Detect which cell encompasses the target text, then output its [x, y] center coordinate. 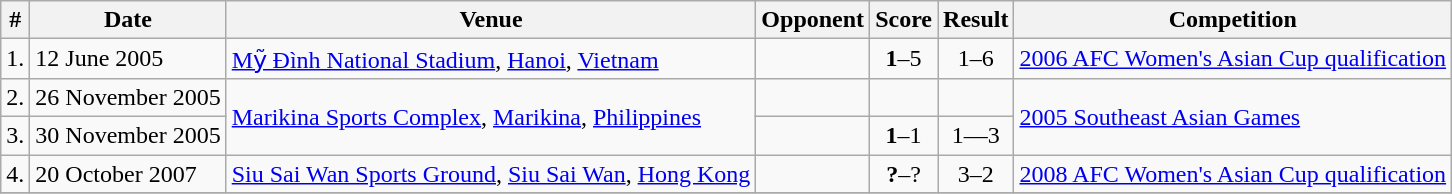
Opponent [813, 20]
1–1 [904, 135]
30 November 2005 [128, 135]
2006 AFC Women's Asian Cup qualification [1233, 59]
20 October 2007 [128, 173]
1. [16, 59]
3. [16, 135]
Mỹ Đình National Stadium, Hanoi, Vietnam [491, 59]
Siu Sai Wan Sports Ground, Siu Sai Wan, Hong Kong [491, 173]
12 June 2005 [128, 59]
1––3 [976, 135]
Score [904, 20]
4. [16, 173]
?–? [904, 173]
3–2 [976, 173]
Result [976, 20]
# [16, 20]
Marikina Sports Complex, Marikina, Philippines [491, 116]
Competition [1233, 20]
26 November 2005 [128, 97]
Date [128, 20]
2. [16, 97]
2005 Southeast Asian Games [1233, 116]
1–6 [976, 59]
2008 AFC Women's Asian Cup qualification [1233, 173]
Venue [491, 20]
1–5 [904, 59]
